Pinpoint the cell where the given text exists, returning its (x, y) midpoint coordinate. 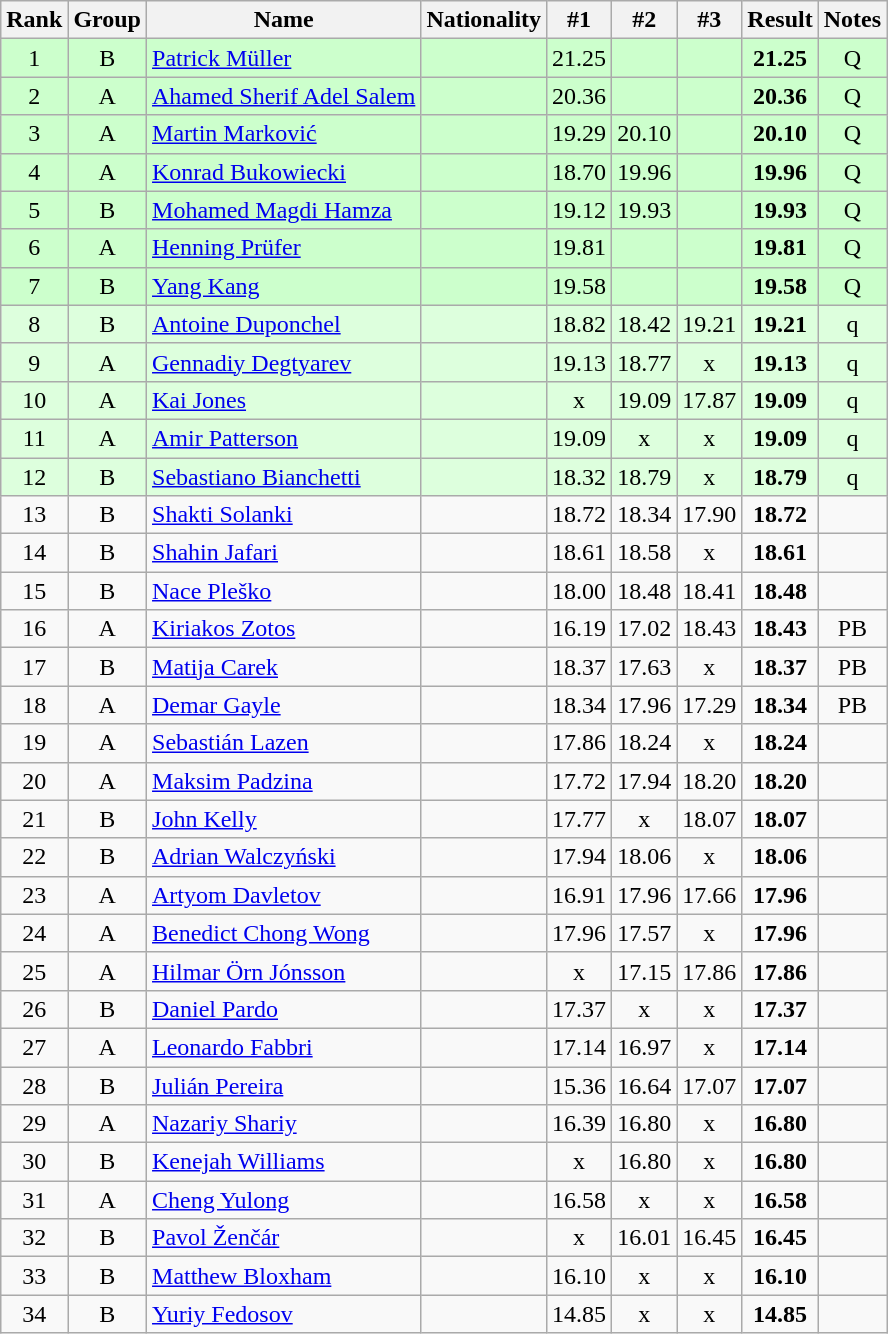
17.15 (644, 971)
22 (34, 857)
Matija Carek (284, 667)
Yuriy Fedosov (284, 1314)
Nationality (484, 20)
17.57 (644, 933)
24 (34, 933)
#1 (580, 20)
Result (780, 20)
30 (34, 1162)
20 (34, 781)
Shahin Jafari (284, 553)
Ahamed Sherif Adel Salem (284, 96)
Shakti Solanki (284, 515)
John Kelly (284, 819)
Group (108, 20)
18.58 (644, 553)
17.90 (710, 515)
Mohamed Magdi Hamza (284, 210)
9 (34, 362)
17.87 (710, 400)
27 (34, 1047)
Nazariy Shariy (284, 1124)
32 (34, 1238)
7 (34, 286)
Name (284, 20)
Leonardo Fabbri (284, 1047)
Notes (852, 20)
29 (34, 1124)
8 (34, 324)
Antoine Duponchel (284, 324)
4 (34, 172)
17.66 (710, 895)
31 (34, 1200)
Sebastiano Bianchetti (284, 477)
19.29 (580, 134)
18.42 (644, 324)
25 (34, 971)
6 (34, 248)
Amir Patterson (284, 438)
26 (34, 1009)
Matthew Bloxham (284, 1276)
13 (34, 515)
16 (34, 629)
11 (34, 438)
Demar Gayle (284, 705)
Henning Prüfer (284, 248)
Konrad Bukowiecki (284, 172)
Adrian Walczyński (284, 857)
18.70 (580, 172)
17.63 (644, 667)
Sebastián Lazen (284, 743)
18.82 (580, 324)
Benedict Chong Wong (284, 933)
16.01 (644, 1238)
15 (34, 591)
Yang Kang (284, 286)
17.72 (580, 781)
Pavol Ženčár (284, 1238)
18.77 (644, 362)
Cheng Yulong (284, 1200)
2 (34, 96)
23 (34, 895)
17 (34, 667)
Julián Pereira (284, 1085)
Kenejah Williams (284, 1162)
Daniel Pardo (284, 1009)
Nace Pleško (284, 591)
33 (34, 1276)
16.97 (644, 1047)
34 (34, 1314)
17.77 (580, 819)
Maksim Padzina (284, 781)
21 (34, 819)
#2 (644, 20)
15.36 (580, 1085)
10 (34, 400)
17.02 (644, 629)
19 (34, 743)
16.91 (580, 895)
Kiriakos Zotos (284, 629)
1 (34, 58)
18.41 (710, 591)
16.64 (644, 1085)
19.12 (580, 210)
#3 (710, 20)
16.39 (580, 1124)
Rank (34, 20)
17.29 (710, 705)
18 (34, 705)
28 (34, 1085)
14 (34, 553)
Martin Marković (284, 134)
5 (34, 210)
Patrick Müller (284, 58)
18.00 (580, 591)
Hilmar Örn Jónsson (284, 971)
Gennadiy Degtyarev (284, 362)
18.32 (580, 477)
16.19 (580, 629)
12 (34, 477)
Kai Jones (284, 400)
Artyom Davletov (284, 895)
3 (34, 134)
